Detect which cell encompasses the target text, then output its (X, Y) center coordinate. 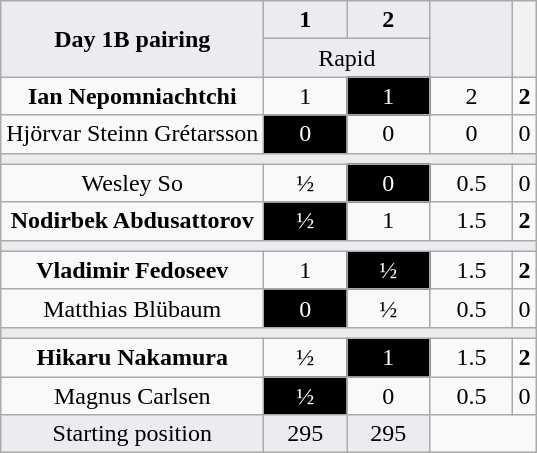
Matthias Blübaum (132, 308)
Nodirbek Abdusattorov (132, 221)
Starting position (132, 434)
Rapid (347, 58)
Hjörvar Steinn Grétarsson (132, 134)
Wesley So (132, 183)
Magnus Carlsen (132, 395)
Day 1B pairing (132, 39)
Ian Nepomniachtchi (132, 96)
Hikaru Nakamura (132, 357)
Vladimir Fedoseev (132, 270)
